Return the (x, y) coordinate for the center point of the cell that contains the specified text.  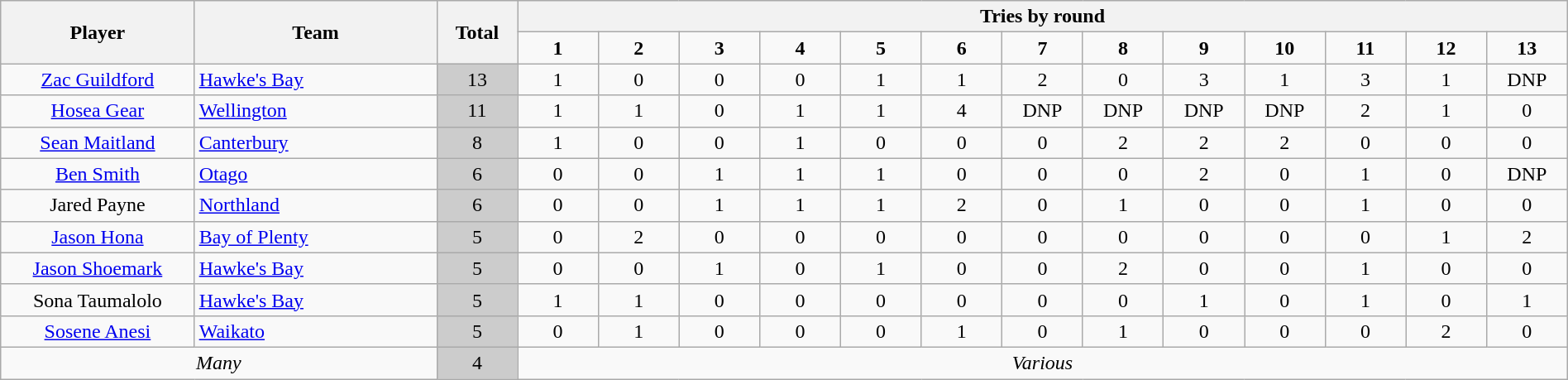
Player (98, 32)
Jason Shoemark (98, 268)
Tries by round (1043, 17)
12 (1446, 48)
Sosene Anesi (98, 331)
Jared Payne (98, 205)
Canterbury (316, 142)
Many (218, 363)
9 (1204, 48)
Northland (316, 205)
Otago (316, 174)
Sona Taumalolo (98, 300)
Hosea Gear (98, 111)
Various (1043, 363)
Team (316, 32)
7 (1043, 48)
Wellington (316, 111)
10 (1284, 48)
Sean Maitland (98, 142)
Ben Smith (98, 174)
Waikato (316, 331)
Zac Guildford (98, 79)
Bay of Plenty (316, 237)
Jason Hona (98, 237)
Total (477, 32)
